Detect which cell encompasses the target text, then output its [x, y] center coordinate. 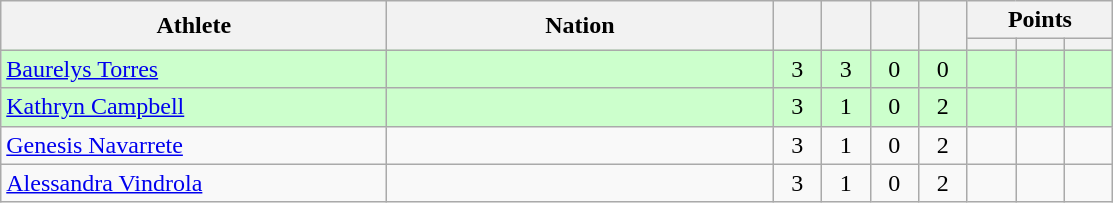
Nation [580, 26]
Baurelys Torres [194, 69]
Alessandra Vindrola [194, 183]
Points [1040, 20]
Athlete [194, 26]
Kathryn Campbell [194, 107]
Genesis Navarrete [194, 145]
